Provide the [X, Y] coordinate of the cell's center where the given text is located.  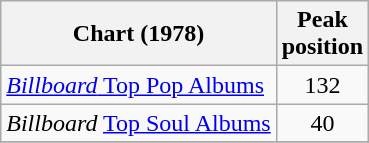
40 [322, 123]
132 [322, 85]
Billboard Top Soul Albums [138, 123]
Billboard Top Pop Albums [138, 85]
Peakposition [322, 34]
Chart (1978) [138, 34]
